Determine the [x, y] coordinate at the center of the cell enclosing the given text.  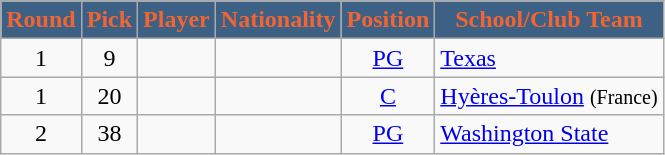
Round [41, 20]
Player [177, 20]
Washington State [549, 134]
9 [109, 58]
Texas [549, 58]
School/Club Team [549, 20]
20 [109, 96]
Nationality [278, 20]
38 [109, 134]
C [388, 96]
Pick [109, 20]
Hyères-Toulon (France) [549, 96]
2 [41, 134]
Position [388, 20]
